Detect which cell encompasses the target text, then output its (X, Y) center coordinate. 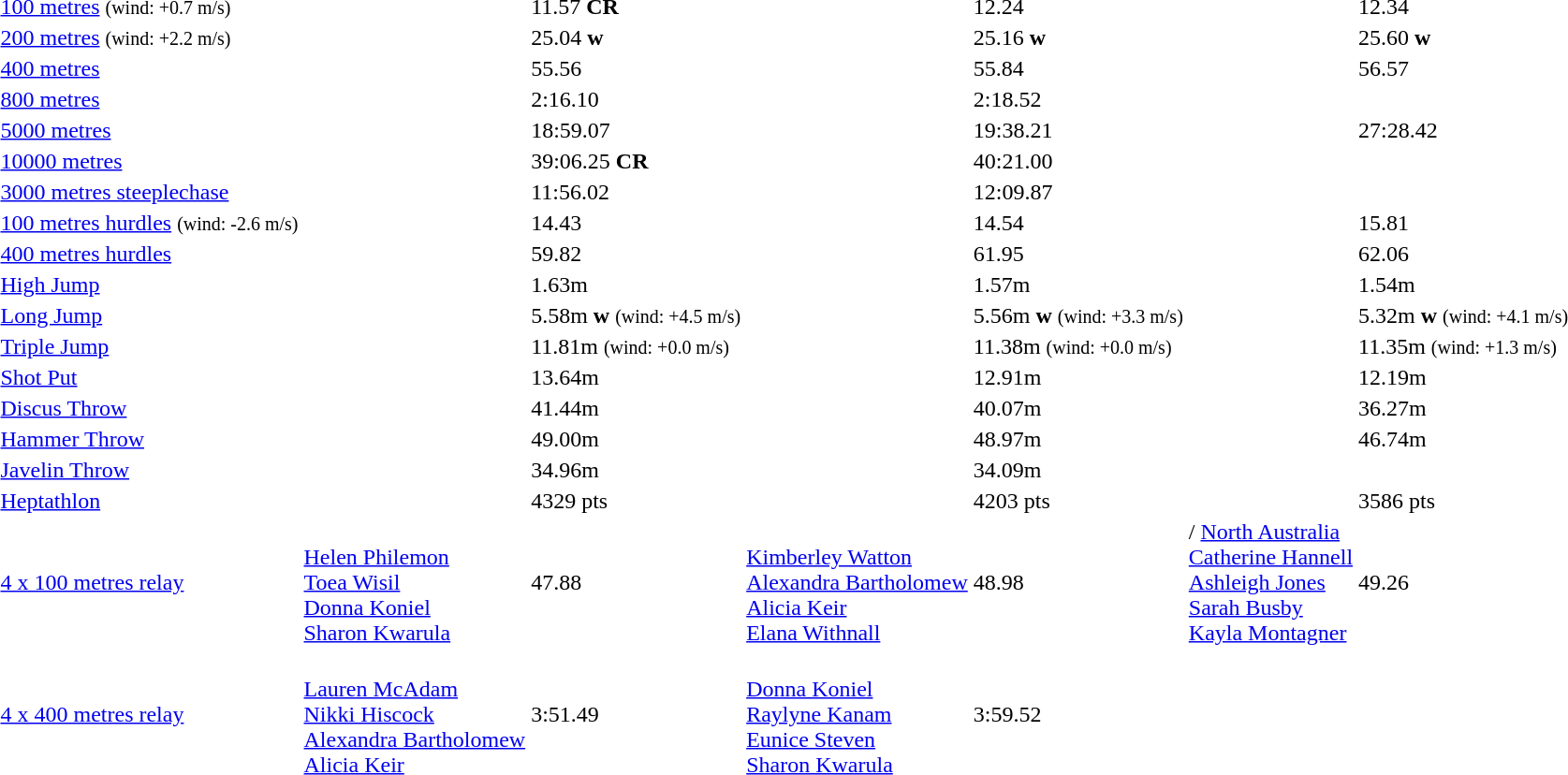
39:06.25 CR (637, 161)
41.44m (637, 408)
55.56 (637, 68)
14.43 (637, 223)
47.88 (637, 582)
25.04 w (637, 37)
11.81m (wind: +0.0 m/s) (637, 346)
18:59.07 (637, 130)
11:56.02 (637, 192)
/ North Australia Catherine HannellAshleigh JonesSarah BusbyKayla Montagner (1270, 582)
2:16.10 (637, 99)
4329 pts (637, 501)
61.95 (1078, 254)
59.82 (637, 254)
Kimberley WattonAlexandra BartholomewAlicia KeirElana Withnall (857, 582)
48.97m (1078, 439)
1.63m (637, 285)
13.64m (637, 377)
55.84 (1078, 68)
34.09m (1078, 470)
5.58m w (wind: +4.5 m/s) (637, 315)
19:38.21 (1078, 130)
11.38m (wind: +0.0 m/s) (1078, 346)
12:09.87 (1078, 192)
2:18.52 (1078, 99)
34.96m (637, 470)
14.54 (1078, 223)
12.91m (1078, 377)
1.57m (1078, 285)
25.16 w (1078, 37)
Helen PhilemonToea WisilDonna KonielSharon Kwarula (415, 582)
40.07m (1078, 408)
40:21.00 (1078, 161)
49.00m (637, 439)
4203 pts (1078, 501)
48.98 (1078, 582)
5.56m w (wind: +3.3 m/s) (1078, 315)
